Determine the [x, y] coordinate at the center of the cell enclosing the given text.  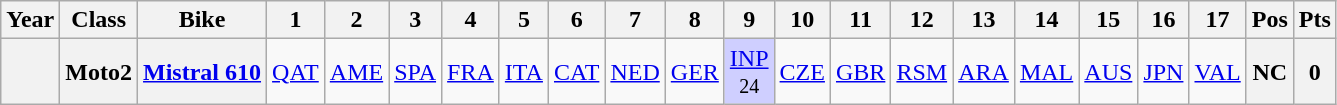
GBR [860, 72]
3 [416, 20]
JPN [1164, 72]
ITA [524, 72]
VAL [1218, 72]
Class [99, 20]
GER [694, 72]
5 [524, 20]
SPA [416, 72]
10 [802, 20]
CZE [802, 72]
Bike [202, 20]
ARA [984, 72]
RSM [922, 72]
13 [984, 20]
9 [749, 20]
4 [471, 20]
0 [1314, 72]
QAT [296, 72]
11 [860, 20]
8 [694, 20]
AME [356, 72]
Mistral 610 [202, 72]
NED [635, 72]
CAT [576, 72]
14 [1046, 20]
Year [30, 20]
16 [1164, 20]
7 [635, 20]
AUS [1108, 72]
17 [1218, 20]
Moto2 [99, 72]
FRA [471, 72]
1 [296, 20]
MAL [1046, 72]
NC [1270, 72]
Pts [1314, 20]
6 [576, 20]
2 [356, 20]
12 [922, 20]
15 [1108, 20]
Pos [1270, 20]
INP24 [749, 72]
